For the text-containing cell, return its midpoint in (x, y) coordinate format. 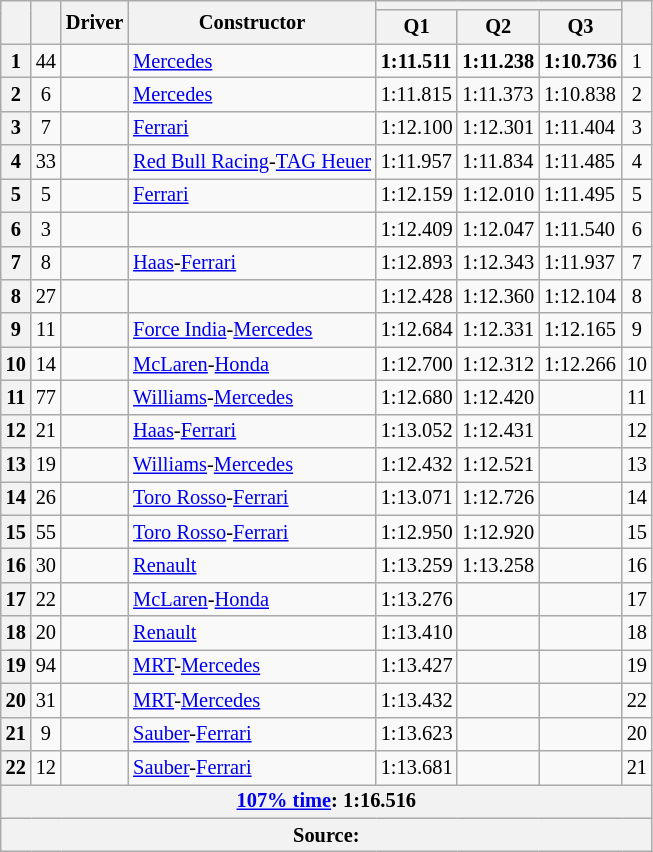
1:11.937 (580, 263)
1:11.815 (417, 94)
31 (46, 700)
1:12.950 (417, 532)
1:12.266 (580, 364)
1:12.680 (417, 397)
1:12.331 (498, 330)
1:12.047 (498, 229)
Q2 (498, 27)
30 (46, 565)
1:13.258 (498, 565)
1:12.104 (580, 296)
1:12.431 (498, 431)
27 (46, 296)
1:12.301 (498, 128)
1:12.420 (498, 397)
1:12.343 (498, 263)
107% time: 1:16.516 (326, 801)
1:10.838 (580, 94)
1:12.010 (498, 195)
1:12.432 (417, 465)
1:13.427 (417, 666)
1:11.485 (580, 162)
1:13.276 (417, 599)
1:12.726 (498, 498)
1:12.409 (417, 229)
1:13.052 (417, 431)
Source: (326, 835)
44 (46, 61)
Red Bull Racing-TAG Heuer (252, 162)
Constructor (252, 22)
Q3 (580, 27)
1:13.681 (417, 767)
1:12.360 (498, 296)
1:11.238 (498, 61)
1:11.834 (498, 162)
1:13.410 (417, 633)
1:13.071 (417, 498)
33 (46, 162)
1:13.259 (417, 565)
1:12.684 (417, 330)
1:12.100 (417, 128)
1:12.920 (498, 532)
Q1 (417, 27)
94 (46, 666)
77 (46, 397)
1:10.736 (580, 61)
1:12.312 (498, 364)
1:13.432 (417, 700)
1:12.428 (417, 296)
1:12.893 (417, 263)
1:12.159 (417, 195)
1:11.511 (417, 61)
1:11.540 (580, 229)
1:12.521 (498, 465)
1:12.700 (417, 364)
1:11.404 (580, 128)
1:11.373 (498, 94)
1:12.165 (580, 330)
55 (46, 532)
1:11.957 (417, 162)
1:13.623 (417, 734)
Driver (94, 22)
26 (46, 498)
1:11.495 (580, 195)
Force India-Mercedes (252, 330)
